Search for the cell housing the specified text and yield its (x, y) center coordinate. 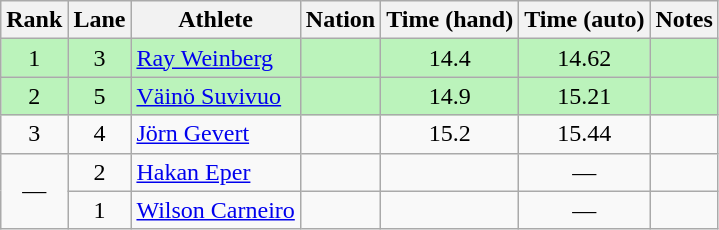
Väinö Suvivuo (216, 96)
Ray Weinberg (216, 58)
5 (100, 96)
Jörn Gevert (216, 134)
14.4 (450, 58)
Athlete (216, 20)
Time (auto) (584, 20)
Time (hand) (450, 20)
14.9 (450, 96)
14.62 (584, 58)
Rank (34, 20)
Notes (684, 20)
Lane (100, 20)
15.2 (450, 134)
Nation (340, 20)
4 (100, 134)
15.21 (584, 96)
15.44 (584, 134)
Hakan Eper (216, 172)
Wilson Carneiro (216, 210)
